Extract the [X, Y] coordinate from the center of the cell holding the provided text.  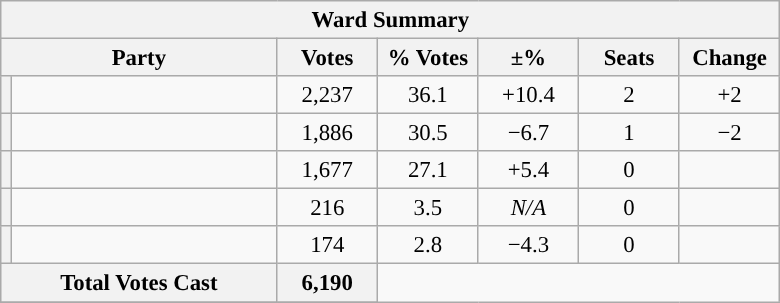
+2 [730, 95]
6,190 [328, 283]
Total Votes Cast [139, 283]
−4.3 [528, 245]
Change [730, 58]
1 [630, 133]
Party [139, 58]
36.1 [428, 95]
174 [328, 245]
N/A [528, 208]
216 [328, 208]
1,677 [328, 170]
+10.4 [528, 95]
±% [528, 58]
2.8 [428, 245]
Ward Summary [390, 20]
+5.4 [528, 170]
% Votes [428, 58]
3.5 [428, 208]
1,886 [328, 133]
Votes [328, 58]
−6.7 [528, 133]
30.5 [428, 133]
−2 [730, 133]
2,237 [328, 95]
27.1 [428, 170]
Seats [630, 58]
2 [630, 95]
